Provide the (X, Y) coordinate of the cell's center where the given text is located.  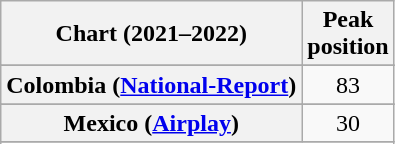
Peakposition (348, 34)
Mexico (Airplay) (152, 123)
30 (348, 123)
Chart (2021–2022) (152, 34)
Colombia (National-Report) (152, 85)
83 (348, 85)
